Extract the [x, y] coordinate from the center of the cell holding the provided text.  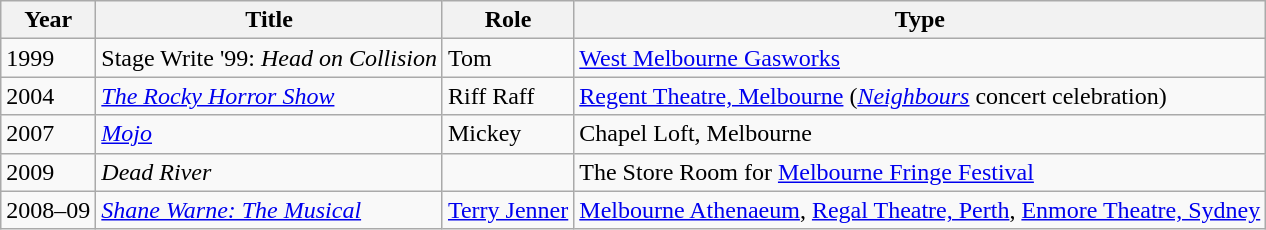
Role [508, 20]
Year [48, 20]
Mojo [270, 134]
Melbourne Athenaeum, Regal Theatre, Perth, Enmore Theatre, Sydney [920, 210]
Stage Write '99: Head on Collision [270, 58]
2008–09 [48, 210]
Terry Jenner [508, 210]
2004 [48, 96]
2007 [48, 134]
West Melbourne Gasworks [920, 58]
Title [270, 20]
Dead River [270, 172]
Tom [508, 58]
Regent Theatre, Melbourne (Neighbours concert celebration) [920, 96]
The Store Room for Melbourne Fringe Festival [920, 172]
The Rocky Horror Show [270, 96]
Mickey [508, 134]
2009 [48, 172]
Shane Warne: The Musical [270, 210]
Chapel Loft, Melbourne [920, 134]
1999 [48, 58]
Riff Raff [508, 96]
Type [920, 20]
